Output the [X, Y] coordinate of the center of the cell containing the given text.  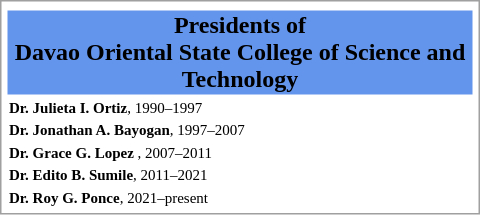
Dr. Edito B. Sumile, 2011–2021 [240, 175]
Dr. Julieta I. Ortiz, 1990–1997 [240, 108]
Dr. Roy G. Ponce, 2021–present [240, 198]
Dr. Jonathan A. Bayogan, 1997–2007 [240, 130]
Dr. Grace G. Lopez , 2007–2011 [240, 152]
Presidents of Davao Oriental State College of Science and Technology [240, 52]
